Identify which cell holds the provided text, then report its [X, Y] central coordinate. 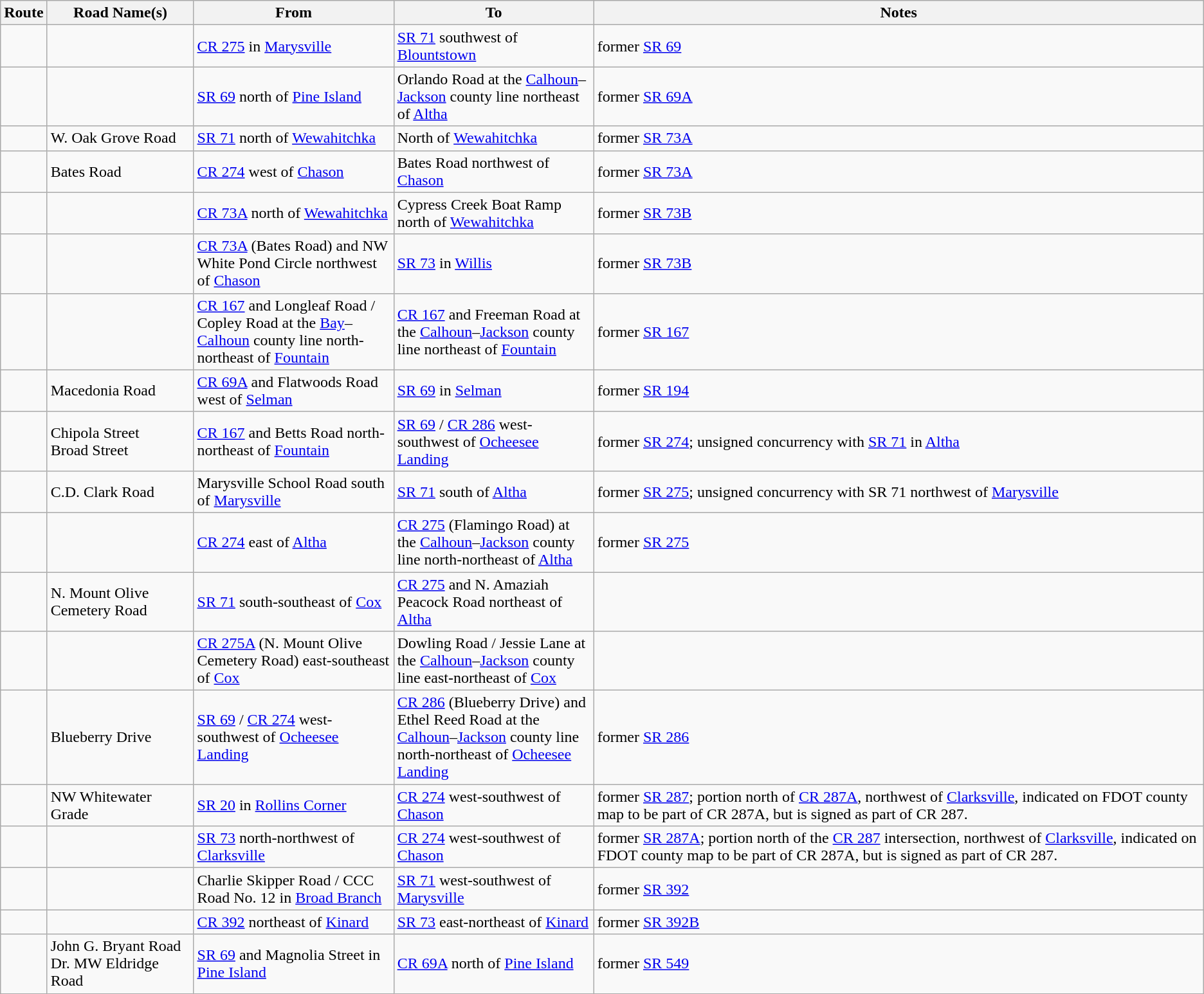
John G. Bryant RoadDr. MW Eldridge Road [120, 964]
SR 69 north of Pine Island [293, 96]
Bates Road [120, 171]
Bates Road northwest of Chason [494, 171]
Route [24, 13]
CR 275A (N. Mount Olive Cemetery Road) east-southeast of Cox [293, 661]
former SR 69A [898, 96]
North of Wewahitchka [494, 138]
NW Whitewater Grade [120, 805]
Dowling Road / Jessie Lane at the Calhoun–Jackson county line east-northeast of Cox [494, 661]
former SR 392 [898, 889]
former SR 274; unsigned concurrency with SR 71 in Altha [898, 441]
SR 69 and Magnolia Street in Pine Island [293, 964]
former SR 167 [898, 332]
CR 275 (Flamingo Road) at the Calhoun–Jackson county line north-northeast of Altha [494, 542]
SR 71 north of Wewahitchka [293, 138]
former SR 275; unsigned concurrency with SR 71 northwest of Marysville [898, 491]
From [293, 13]
former SR 275 [898, 542]
former SR 69 [898, 46]
SR 73 in Willis [494, 264]
Road Name(s) [120, 13]
Macedonia Road [120, 391]
CR 274 west of Chason [293, 171]
SR 69 / CR 274 west-southwest of Ocheesee Landing [293, 737]
CR 73A north of Wewahitchka [293, 213]
To [494, 13]
CR 167 and Longleaf Road / Copley Road at the Bay–Calhoun county line north-northeast of Fountain [293, 332]
CR 286 (Blueberry Drive) and Ethel Reed Road at the Calhoun–Jackson county line north-northeast of Ocheesee Landing [494, 737]
Chipola StreetBroad Street [120, 441]
CR 167 and Freeman Road at the Calhoun–Jackson county line northeast of Fountain [494, 332]
former SR 392B [898, 922]
Marysville School Road south of Marysville [293, 491]
SR 71 southwest of Blountstown [494, 46]
W. Oak Grove Road [120, 138]
CR 275 in Marysville [293, 46]
Charlie Skipper Road / CCC Road No. 12 in Broad Branch [293, 889]
SR 69 in Selman [494, 391]
SR 20 in Rollins Corner [293, 805]
CR 274 east of Altha [293, 542]
SR 69 / CR 286 west-southwest of Ocheesee Landing [494, 441]
CR 392 northeast of Kinard [293, 922]
CR 167 and Betts Road north-northeast of Fountain [293, 441]
former SR 286 [898, 737]
SR 71 west-southwest of Marysville [494, 889]
Blueberry Drive [120, 737]
CR 73A (Bates Road) and NW White Pond Circle northwest of Chason [293, 264]
CR 69A and Flatwoods Road west of Selman [293, 391]
SR 71 south of Altha [494, 491]
CR 275 and N. Amaziah Peacock Road northeast of Altha [494, 602]
C.D. Clark Road [120, 491]
Notes [898, 13]
former SR 194 [898, 391]
former SR 549 [898, 964]
CR 69A north of Pine Island [494, 964]
N. Mount Olive Cemetery Road [120, 602]
SR 73 east-northeast of Kinard [494, 922]
Orlando Road at the Calhoun–Jackson county line northeast of Altha [494, 96]
Cypress Creek Boat Ramp north of Wewahitchka [494, 213]
SR 73 north-northwest of Clarksville [293, 847]
SR 71 south-southeast of Cox [293, 602]
